Provide the [x, y] coordinate of the cell's center where the given text is located.  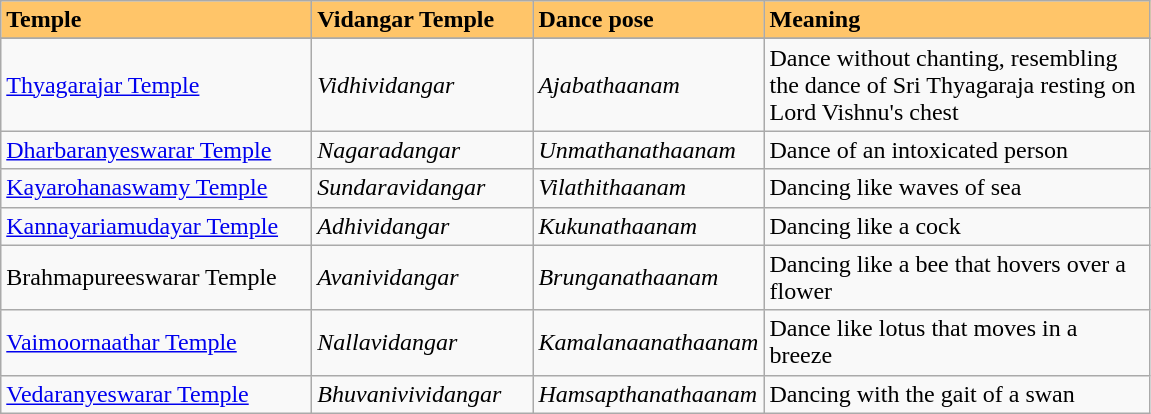
Dance of an intoxicated person [957, 150]
Unmathanathaanam [648, 150]
Vaimoornaathar Temple [156, 342]
Brunganathaanam [648, 278]
Vidangar Temple [422, 20]
Avanividangar [422, 278]
Kukunathaanam [648, 226]
Dance pose [648, 20]
Dance without chanting, resembling the dance of Sri Thyagaraja resting on Lord Vishnu's chest [957, 85]
Hamsapthanathaanam [648, 394]
Nallavidangar [422, 342]
Dancing with the gait of a swan [957, 394]
Nagaradangar [422, 150]
Dancing like waves of sea [957, 188]
Adhividangar [422, 226]
Dharbaranyeswarar Temple [156, 150]
Temple [156, 20]
Ajabathaanam [648, 85]
Brahmapureeswarar Temple [156, 278]
Dancing like a cock [957, 226]
Bhuvanivividangar [422, 394]
Vidhividangar [422, 85]
Kayarohanaswamy Temple [156, 188]
Vilathithaanam [648, 188]
Kamalanaanathaanam [648, 342]
Kannayariamudayar Temple [156, 226]
Vedaranyeswarar Temple [156, 394]
Dancing like a bee that hovers over a flower [957, 278]
Sundaravidangar [422, 188]
Dance like lotus that moves in a breeze [957, 342]
Meaning [957, 20]
Thyagarajar Temple [156, 85]
